Locate the cell with the specified text and output its [x, y] center coordinate. 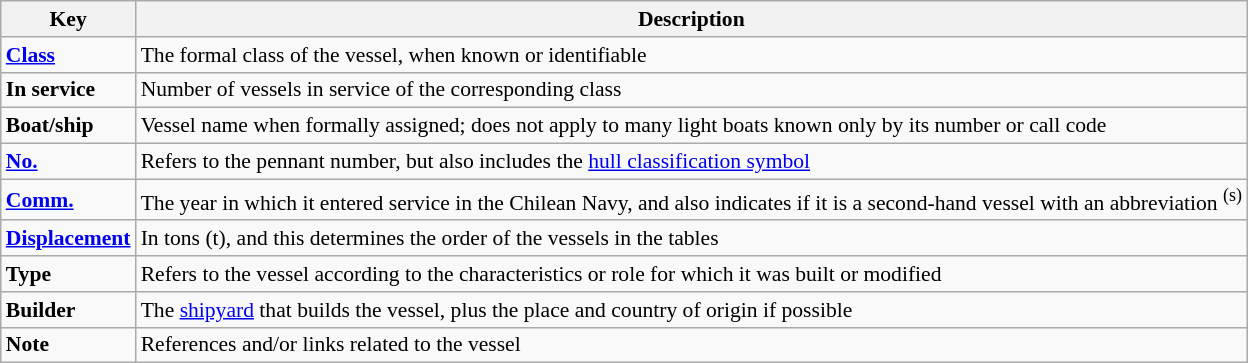
Refers to the vessel according to the characteristics or role for which it was built or modified [692, 274]
In service [68, 90]
Boat/ship [68, 126]
Displacement [68, 239]
Refers to the pennant number, but also includes the hull classification symbol [692, 162]
Description [692, 19]
Class [68, 55]
The formal class of the vessel, when known or identifiable [692, 55]
The year in which it entered service in the Chilean Navy, and also indicates if it is a second-hand vessel with an abbreviation (s) [692, 200]
Number of vessels in service of the corresponding class [692, 90]
Builder [68, 310]
Note [68, 345]
The shipyard that builds the vessel, plus the place and country of origin if possible [692, 310]
Comm. [68, 200]
Key [68, 19]
No. [68, 162]
References and/or links related to the vessel [692, 345]
Vessel name when formally assigned; does not apply to many light boats known only by its number or call code [692, 126]
Type [68, 274]
In tons (t), and this determines the order of the vessels in the tables [692, 239]
